Output the (x, y) coordinate of the center of the cell containing the given text.  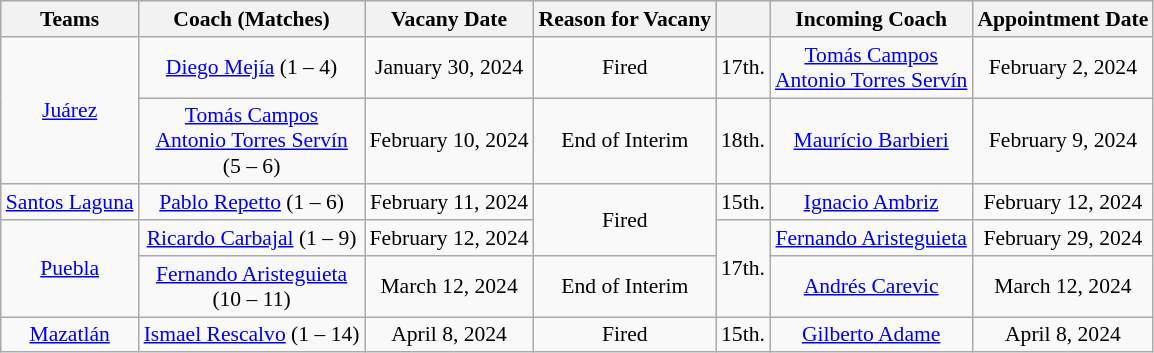
Diego Mejía (1 – 4) (252, 68)
Santos Laguna (70, 203)
Fernando Aristeguieta (10 – 11) (252, 286)
18th. (743, 142)
February 29, 2024 (1062, 238)
Gilberto Adame (871, 335)
February 11, 2024 (450, 203)
Teams (70, 19)
Tomás Campos Antonio Torres Servín (5 – 6) (252, 142)
February 10, 2024 (450, 142)
February 2, 2024 (1062, 68)
Ignacio Ambriz (871, 203)
Ricardo Carbajal (1 – 9) (252, 238)
Maurício Barbieri (871, 142)
Juárez (70, 111)
Puebla (70, 268)
Fernando Aristeguieta (871, 238)
Incoming Coach (871, 19)
Andrés Carevic (871, 286)
Coach (Matches) (252, 19)
Appointment Date (1062, 19)
Ismael Rescalvo (1 – 14) (252, 335)
Vacany Date (450, 19)
February 9, 2024 (1062, 142)
Tomás Campos Antonio Torres Servín (871, 68)
Reason for Vacany (625, 19)
Pablo Repetto (1 – 6) (252, 203)
January 30, 2024 (450, 68)
Mazatlán (70, 335)
